Scan for the cell matching the given text and deliver its (x, y) coordinate at center. 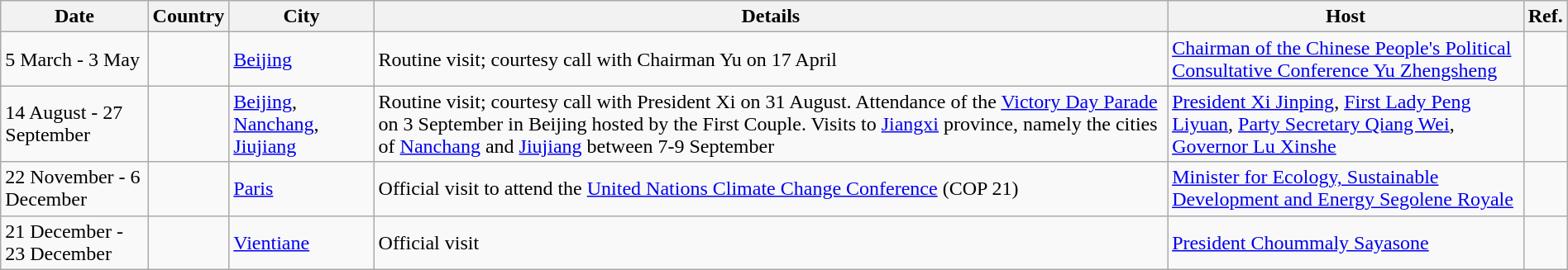
Details (771, 17)
22 November - 6 December (74, 188)
5 March - 3 May (74, 59)
Ref. (1545, 17)
City (301, 17)
Routine visit; courtesy call with Chairman Yu on 17 April (771, 59)
Vientiane (301, 243)
Country (189, 17)
President Xi Jinping, First Lady Peng Liyuan, Party Secretary Qiang Wei, Governor Lu Xinshe (1346, 124)
Official visit to attend the United Nations Climate Change Conference (COP 21) (771, 188)
Chairman of the Chinese People's Political Consultative Conference Yu Zhengsheng (1346, 59)
Host (1346, 17)
Beijing, Nanchang, Jiujiang (301, 124)
21 December - 23 December (74, 243)
Paris (301, 188)
Beijing (301, 59)
Minister for Ecology, Sustainable Development and Energy Segolene Royale (1346, 188)
Official visit (771, 243)
Date (74, 17)
President Choummaly Sayasone (1346, 243)
14 August - 27 September (74, 124)
